Output the (x, y) coordinate of the center of the cell containing the given text.  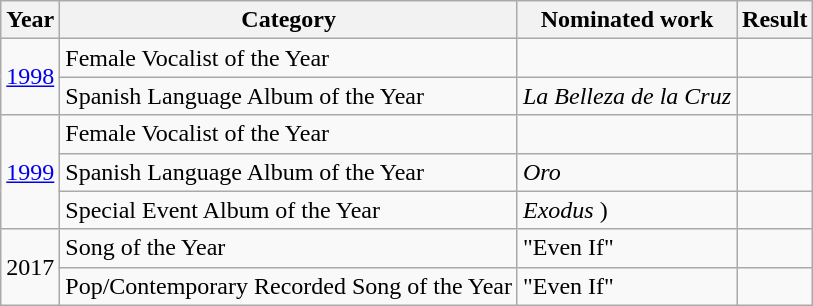
Oro (626, 172)
Song of the Year (289, 248)
Result (775, 20)
Exodus ) (626, 210)
Special Event Album of the Year (289, 210)
Nominated work (626, 20)
2017 (30, 267)
Pop/Contemporary Recorded Song of the Year (289, 286)
Year (30, 20)
La Belleza de la Cruz (626, 96)
Category (289, 20)
1998 (30, 77)
1999 (30, 172)
